Output the [x, y] coordinate of the center of the cell containing the given text.  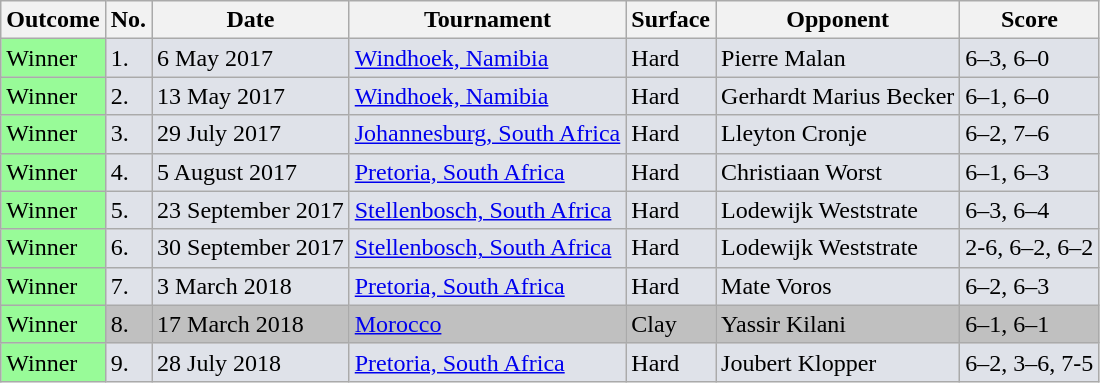
13 May 2017 [251, 96]
6–3, 6–0 [1030, 58]
Opponent [838, 20]
Christiaan Worst [838, 172]
9. [128, 362]
6–2, 6–3 [1030, 286]
Outcome [53, 20]
Johannesburg, South Africa [488, 134]
6. [128, 248]
Clay [671, 324]
6–1, 6–1 [1030, 324]
3. [128, 134]
6–2, 3–6, 7-5 [1030, 362]
4. [128, 172]
7. [128, 286]
5. [128, 210]
Surface [671, 20]
Lleyton Cronje [838, 134]
Score [1030, 20]
6–2, 7–6 [1030, 134]
No. [128, 20]
2-6, 6–2, 6–2 [1030, 248]
3 March 2018 [251, 286]
Date [251, 20]
6–1, 6–0 [1030, 96]
Joubert Klopper [838, 362]
Gerhardt Marius Becker [838, 96]
6–1, 6–3 [1030, 172]
8. [128, 324]
Pierre Malan [838, 58]
17 March 2018 [251, 324]
23 September 2017 [251, 210]
6–3, 6–4 [1030, 210]
Yassir Kilani [838, 324]
6 May 2017 [251, 58]
Mate Voros [838, 286]
Tournament [488, 20]
29 July 2017 [251, 134]
28 July 2018 [251, 362]
Morocco [488, 324]
5 August 2017 [251, 172]
2. [128, 96]
1. [128, 58]
30 September 2017 [251, 248]
